From the cell containing the given text, extract its center point as [X, Y] coordinate. 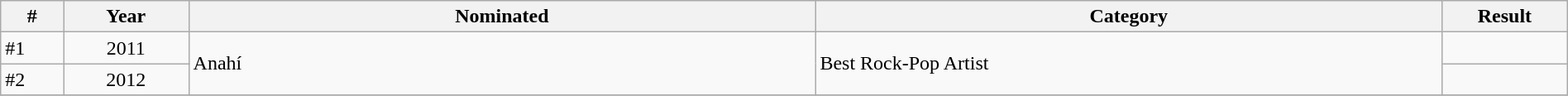
2011 [126, 48]
Category [1129, 17]
#2 [32, 79]
Result [1505, 17]
2012 [126, 79]
Anahí [502, 64]
#1 [32, 48]
Year [126, 17]
Nominated [502, 17]
# [32, 17]
Best Rock-Pop Artist [1129, 64]
